From the cell containing the given text, extract its center point as (x, y) coordinate. 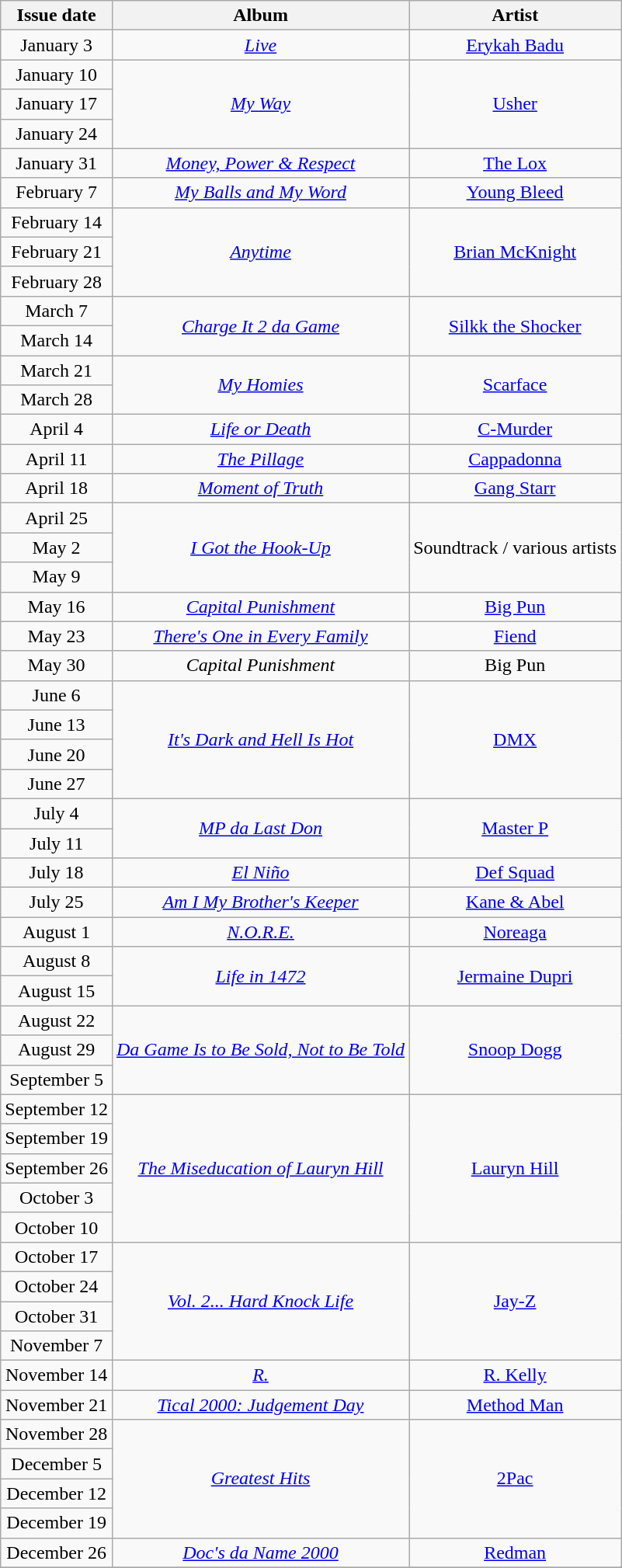
Noreaga (516, 932)
Live (260, 45)
Life or Death (260, 429)
November 28 (57, 1434)
My Way (260, 104)
Usher (516, 104)
I Got the Hook-Up (260, 548)
April 25 (57, 518)
October 10 (57, 1227)
August 29 (57, 1050)
November 21 (57, 1405)
September 12 (57, 1109)
May 16 (57, 607)
March 14 (57, 340)
My Homies (260, 385)
October 31 (57, 1316)
August 15 (57, 991)
January 10 (57, 75)
April 4 (57, 429)
Jermaine Dupri (516, 976)
Money, Power & Respect (260, 163)
March 21 (57, 370)
Greatest Hits (260, 1479)
February 7 (57, 193)
December 5 (57, 1464)
January 31 (57, 163)
Kane & Abel (516, 902)
January 24 (57, 134)
Erykah Badu (516, 45)
December 26 (57, 1552)
April 18 (57, 488)
August 1 (57, 932)
March 28 (57, 400)
My Balls and My Word (260, 193)
N.O.R.E. (260, 932)
May 2 (57, 548)
June 6 (57, 695)
The Pillage (260, 459)
October 17 (57, 1257)
Charge It 2 da Game (260, 325)
May 9 (57, 577)
March 7 (57, 311)
July 25 (57, 902)
DMX (516, 739)
Soundtrack / various artists (516, 548)
October 24 (57, 1286)
The Lox (516, 163)
September 19 (57, 1139)
Fiend (516, 636)
Cappadonna (516, 459)
Am I My Brother's Keeper (260, 902)
August 8 (57, 961)
July 18 (57, 873)
June 13 (57, 725)
It's Dark and Hell Is Hot (260, 739)
December 19 (57, 1523)
Redman (516, 1552)
Young Bleed (516, 193)
October 3 (57, 1198)
Jay-Z (516, 1301)
July 11 (57, 843)
Lauryn Hill (516, 1168)
February 14 (57, 222)
R. (260, 1375)
January 17 (57, 104)
Album (260, 16)
May 30 (57, 666)
February 28 (57, 281)
January 3 (57, 45)
Silkk the Shocker (516, 325)
July 4 (57, 813)
Tical 2000: Judgement Day (260, 1405)
November 7 (57, 1346)
C-Murder (516, 429)
September 26 (57, 1168)
Issue date (57, 16)
June 27 (57, 784)
Brian McKnight (516, 252)
El Niño (260, 873)
There's One in Every Family (260, 636)
September 5 (57, 1080)
The Miseducation of Lauryn Hill (260, 1168)
Snoop Dogg (516, 1050)
December 12 (57, 1493)
May 23 (57, 636)
Artist (516, 16)
Moment of Truth (260, 488)
Gang Starr (516, 488)
August 22 (57, 1020)
November 14 (57, 1375)
Vol. 2... Hard Knock Life (260, 1301)
2Pac (516, 1479)
Anytime (260, 252)
February 21 (57, 252)
Scarface (516, 385)
Master P (516, 828)
April 11 (57, 459)
June 20 (57, 754)
Da Game Is to Be Sold, Not to Be Told (260, 1050)
Life in 1472 (260, 976)
Doc's da Name 2000 (260, 1552)
MP da Last Don (260, 828)
Method Man (516, 1405)
Def Squad (516, 873)
R. Kelly (516, 1375)
